Provide the [X, Y] coordinate of the cell's center where the given text is located.  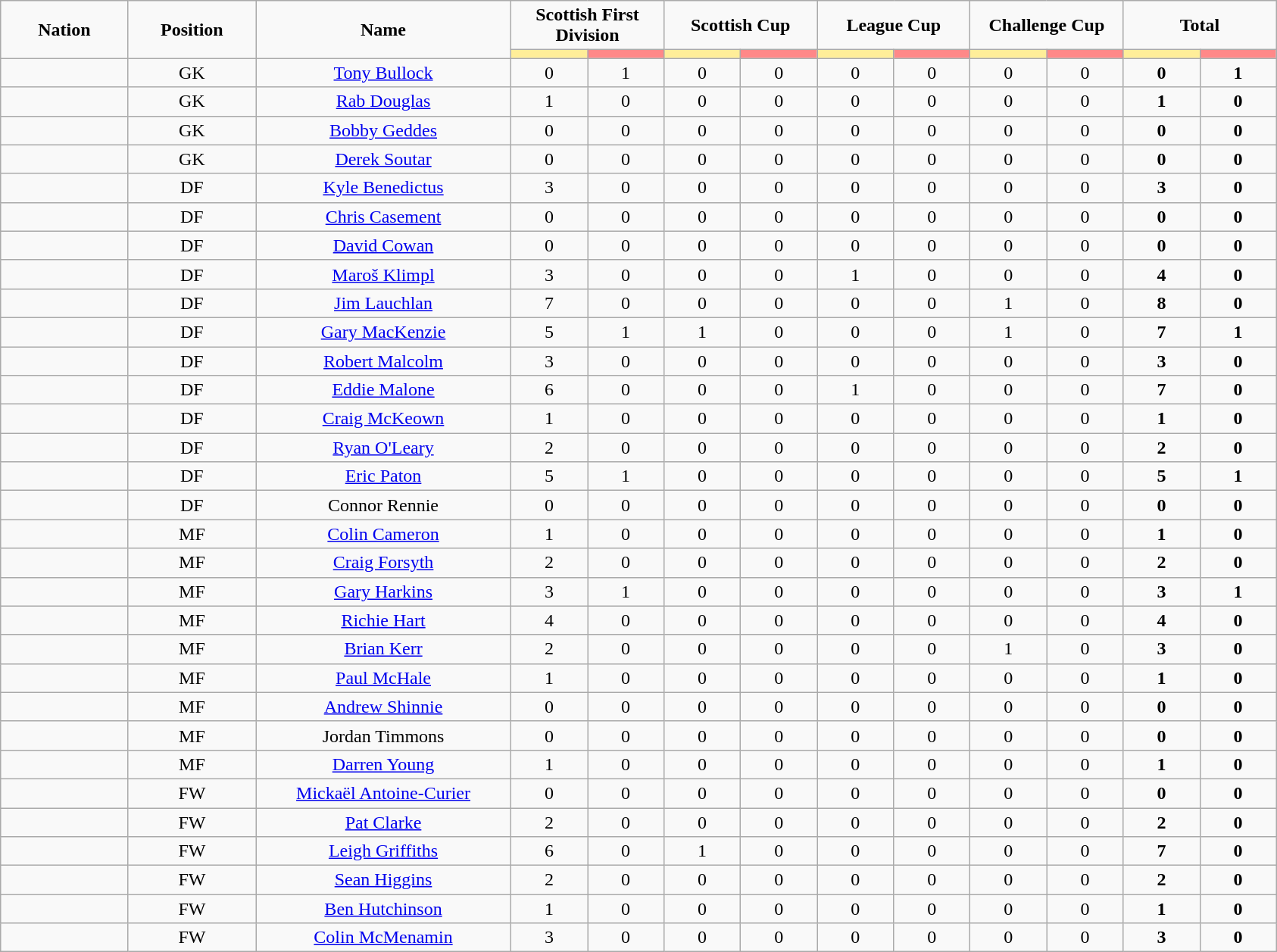
Total [1200, 26]
League Cup [894, 26]
Colin McMenamin [383, 938]
Name [383, 30]
Eric Paton [383, 476]
Pat Clarke [383, 822]
Kyle Benedictus [383, 188]
Gary MacKenzie [383, 332]
Jim Lauchlan [383, 303]
Colin Cameron [383, 534]
Maroš Klimpl [383, 274]
Bobby Geddes [383, 130]
Brian Kerr [383, 649]
Jordan Timmons [383, 735]
Scottish First Division [587, 26]
Paul McHale [383, 678]
Ben Hutchinson [383, 909]
Derek Soutar [383, 159]
Challenge Cup [1047, 26]
Nation [64, 30]
Rab Douglas [383, 101]
Connor Rennie [383, 505]
Mickaël Antoine-Curier [383, 793]
Craig McKeown [383, 419]
Ryan O'Leary [383, 448]
Scottish Cup [741, 26]
Sean Higgins [383, 880]
Leigh Griffiths [383, 851]
David Cowan [383, 245]
Eddie Malone [383, 390]
Darren Young [383, 764]
Position [192, 30]
Craig Forsyth [383, 563]
Robert Malcolm [383, 361]
Richie Hart [383, 620]
Tony Bullock [383, 73]
Chris Casement [383, 217]
8 [1162, 303]
Gary Harkins [383, 591]
Andrew Shinnie [383, 707]
